Capture the cell that displays the provided text and extract its [X, Y] central coordinate. 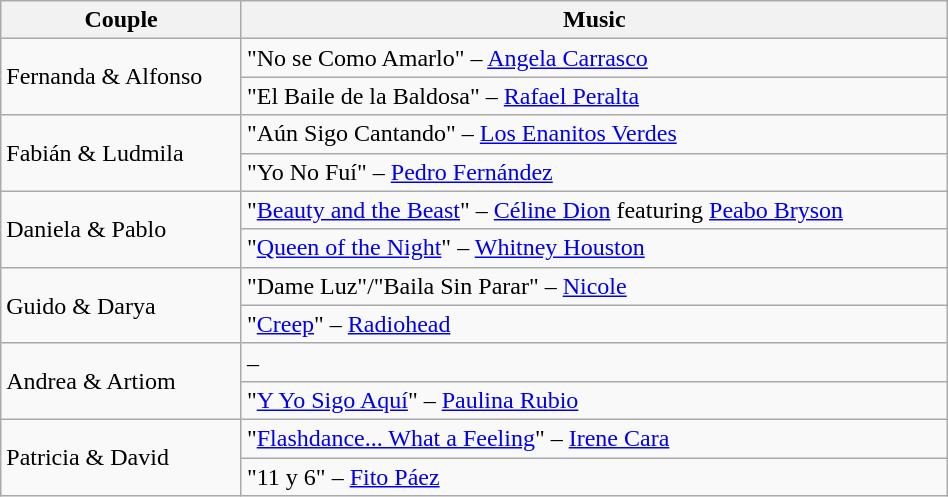
"Aún Sigo Cantando" – Los Enanitos Verdes [594, 134]
Fabián & Ludmila [122, 153]
Fernanda & Alfonso [122, 77]
Music [594, 20]
– [594, 362]
"Beauty and the Beast" – Céline Dion featuring Peabo Bryson [594, 210]
"11 y 6" – Fito Páez [594, 477]
"Queen of the Night" – Whitney Houston [594, 248]
"Flashdance... What a Feeling" – Irene Cara [594, 438]
"El Baile de la Baldosa" – Rafael Peralta [594, 96]
"Y Yo Sigo Aquí" – Paulina Rubio [594, 400]
Guido & Darya [122, 305]
Andrea & Artiom [122, 381]
"No se Como Amarlo" – Angela Carrasco [594, 58]
Daniela & Pablo [122, 229]
Couple [122, 20]
"Creep" – Radiohead [594, 324]
"Dame Luz"/"Baila Sin Parar" – Nicole [594, 286]
Patricia & David [122, 457]
"Yo No Fuí" – Pedro Fernández [594, 172]
